Locate the cell with the specified text and output its [X, Y] center coordinate. 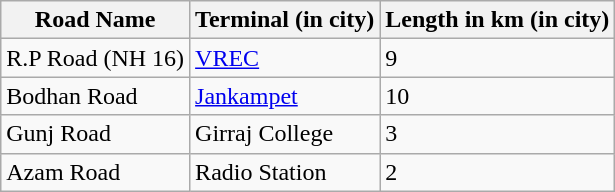
3 [498, 134]
Length in km (in city) [498, 20]
R.P Road (NH 16) [96, 58]
Azam Road [96, 172]
9 [498, 58]
Gunj Road [96, 134]
2 [498, 172]
10 [498, 96]
Jankampet [285, 96]
Radio Station [285, 172]
Terminal (in city) [285, 20]
Girraj College [285, 134]
Road Name [96, 20]
Bodhan Road [96, 96]
VREC [285, 58]
